Return [X, Y] of the center of cell containing provided text 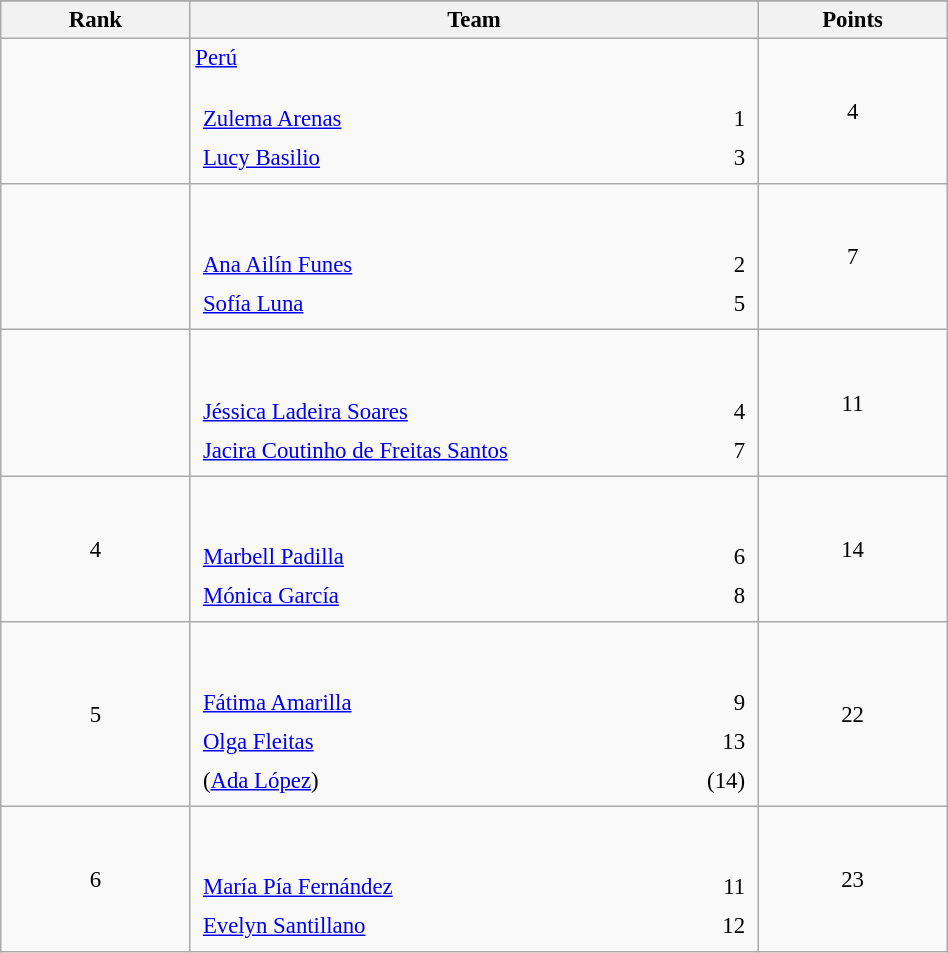
(Ada López) [409, 780]
22 [852, 714]
Fátima Amarilla 9 Olga Fleitas 13 (Ada López) (14) [474, 714]
3 [716, 158]
Jéssica Ladeira Soares 4 Jacira Coutinho de Freitas Santos 7 [474, 403]
Perú Zulema Arenas 1 Lucy Basilio 3 [474, 112]
Marbell Padilla 6 Mónica García 8 [474, 549]
12 [712, 926]
Mónica García [439, 595]
14 [852, 549]
Ana Ailín Funes 2 Sofía Luna 5 [474, 257]
Ana Ailín Funes [441, 265]
Jacira Coutinho de Freitas Santos [456, 449]
Team [474, 20]
23 [852, 880]
8 [717, 595]
(14) [687, 780]
Lucy Basilio [438, 158]
2 [718, 265]
Points [852, 20]
1 [716, 119]
María Pía Fernández 11 Evelyn Santillano 12 [474, 880]
Jéssica Ladeira Soares [456, 410]
Olga Fleitas [409, 741]
9 [687, 702]
Sofía Luna [441, 304]
Fátima Amarilla [409, 702]
Rank [96, 20]
13 [687, 741]
Zulema Arenas [438, 119]
Evelyn Santillano [434, 926]
Marbell Padilla [439, 556]
María Pía Fernández [434, 887]
